Identify which cell holds the provided text, then report its (x, y) central coordinate. 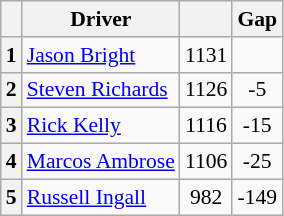
3 (12, 126)
Rick Kelly (101, 126)
Gap (257, 19)
-5 (257, 90)
2 (12, 90)
-25 (257, 162)
Driver (101, 19)
Russell Ingall (101, 197)
Jason Bright (101, 55)
4 (12, 162)
Steven Richards (101, 90)
Marcos Ambrose (101, 162)
-149 (257, 197)
-15 (257, 126)
1131 (206, 55)
1126 (206, 90)
1 (12, 55)
982 (206, 197)
1116 (206, 126)
5 (12, 197)
1106 (206, 162)
